Locate the cell with the specified text and output its [X, Y] center coordinate. 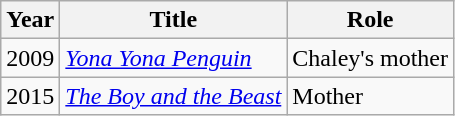
Year [30, 20]
The Boy and the Beast [174, 96]
Yona Yona Penguin [174, 58]
Mother [370, 96]
Role [370, 20]
Title [174, 20]
2009 [30, 58]
2015 [30, 96]
Chaley's mother [370, 58]
